Search for the cell housing the specified text and yield its (X, Y) center coordinate. 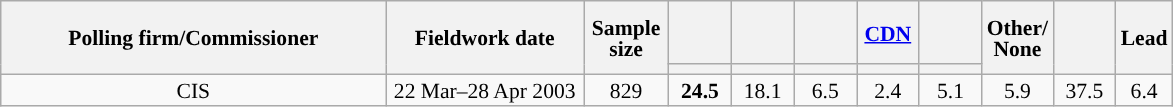
CIS (194, 90)
18.1 (762, 90)
Lead (1144, 38)
829 (626, 90)
Sample size (626, 38)
6.5 (826, 90)
5.9 (1018, 90)
37.5 (1084, 90)
2.4 (888, 90)
Other/None (1018, 38)
5.1 (950, 90)
24.5 (700, 90)
6.4 (1144, 90)
CDN (888, 32)
Fieldwork date (485, 38)
Polling firm/Commissioner (194, 38)
22 Mar–28 Apr 2003 (485, 90)
